Return the [x, y] coordinate for the center point of the cell that contains the specified text.  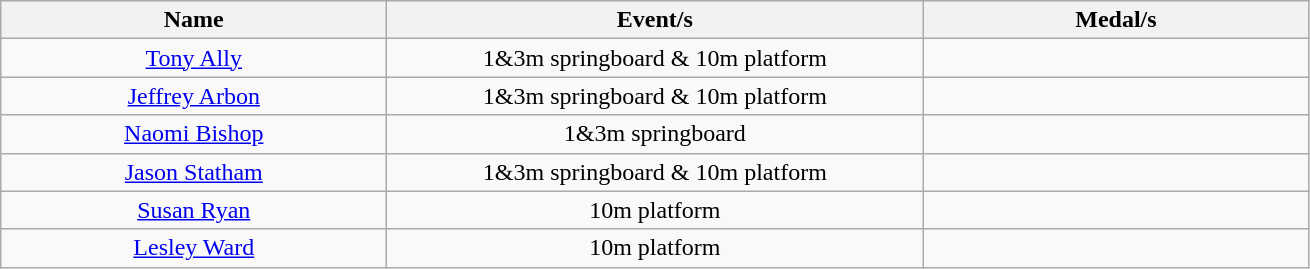
Naomi Bishop [194, 134]
Event/s [655, 20]
Medal/s [1116, 20]
Susan Ryan [194, 210]
1&3m springboard [655, 134]
Name [194, 20]
Jeffrey Arbon [194, 96]
Tony Ally [194, 58]
Lesley Ward [194, 248]
Jason Statham [194, 172]
